Locate the cell with the specified text and output its [X, Y] center coordinate. 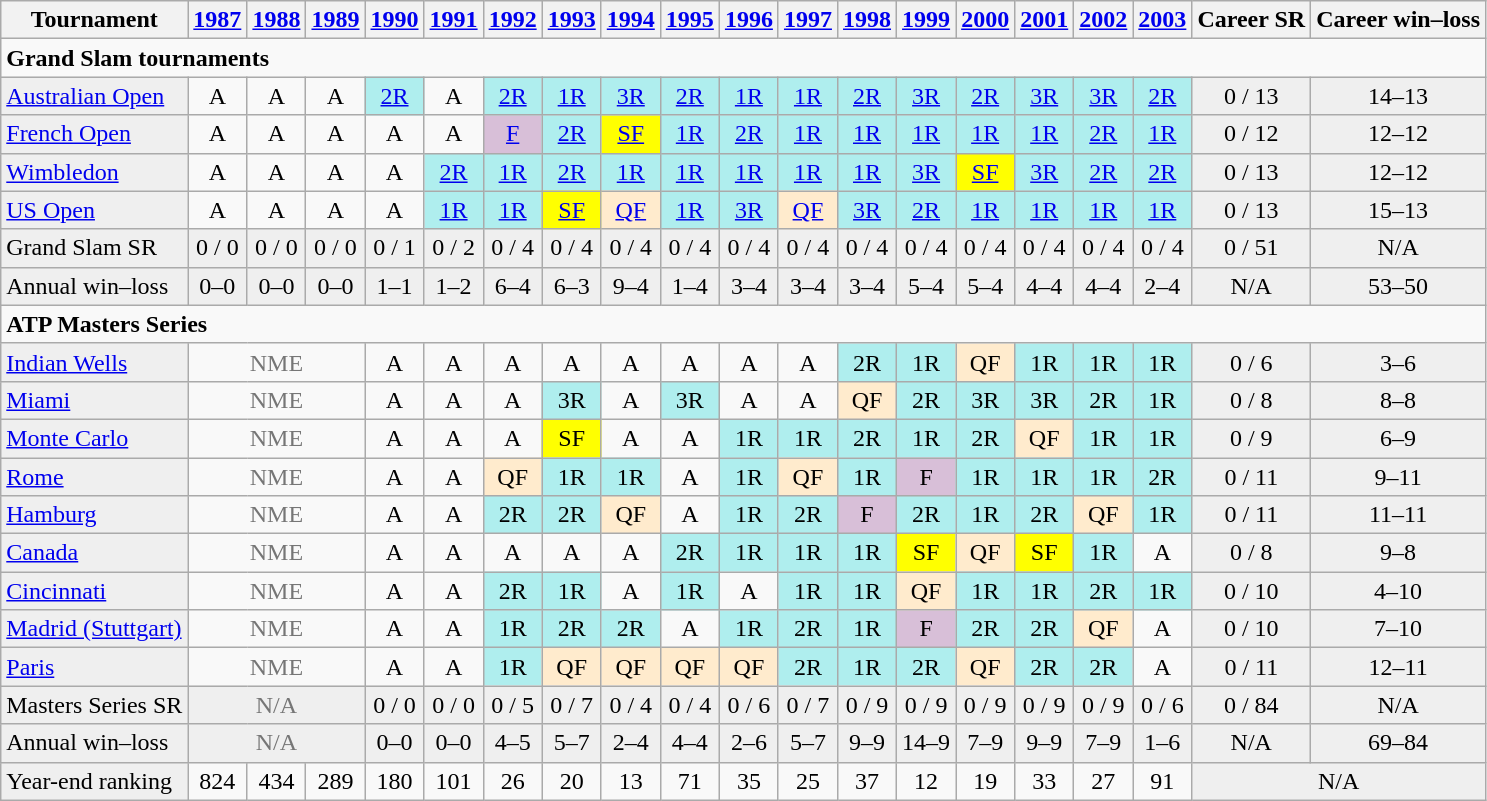
1–2 [454, 286]
1990 [394, 20]
71 [690, 781]
Miami [94, 400]
Year-end ranking [94, 781]
Grand Slam SR [94, 248]
French Open [94, 134]
0 / 84 [1252, 705]
Monte Carlo [94, 438]
69–84 [1398, 743]
1–6 [1162, 743]
0 / 12 [1252, 134]
11–11 [1398, 515]
20 [572, 781]
Tournament [94, 20]
0 / 1 [394, 248]
8–8 [1398, 400]
1992 [512, 20]
180 [394, 781]
1991 [454, 20]
ATP Masters Series [744, 324]
1988 [276, 20]
US Open [94, 210]
2003 [1162, 20]
15–13 [1398, 210]
25 [808, 781]
1993 [572, 20]
14–13 [1398, 96]
14–9 [926, 743]
1999 [926, 20]
Paris [94, 667]
824 [218, 781]
13 [630, 781]
101 [454, 781]
1995 [690, 20]
9–11 [1398, 477]
53–50 [1398, 286]
6–9 [1398, 438]
2001 [1044, 20]
2000 [986, 20]
1998 [866, 20]
4–5 [512, 743]
Wimbledon [94, 172]
4–10 [1398, 591]
Hamburg [94, 515]
26 [512, 781]
19 [986, 781]
7–10 [1398, 629]
434 [276, 781]
1996 [748, 20]
35 [748, 781]
6–4 [512, 286]
2002 [1104, 20]
Masters Series SR [94, 705]
12 [926, 781]
Cincinnati [94, 591]
9–8 [1398, 553]
289 [336, 781]
6–3 [572, 286]
9–4 [630, 286]
1989 [336, 20]
Indian Wells [94, 362]
37 [866, 781]
1–4 [690, 286]
1987 [218, 20]
1–1 [394, 286]
Australian Open [94, 96]
12–11 [1398, 667]
27 [1104, 781]
33 [1044, 781]
Canada [94, 553]
0 / 51 [1252, 248]
0 / 2 [454, 248]
Grand Slam tournaments [744, 58]
Madrid (Stuttgart) [94, 629]
Career win–loss [1398, 20]
0 / 5 [512, 705]
1997 [808, 20]
91 [1162, 781]
1994 [630, 20]
Career SR [1252, 20]
3–6 [1398, 362]
Rome [94, 477]
2–6 [748, 743]
